Identify which cell holds the provided text, then report its [x, y] central coordinate. 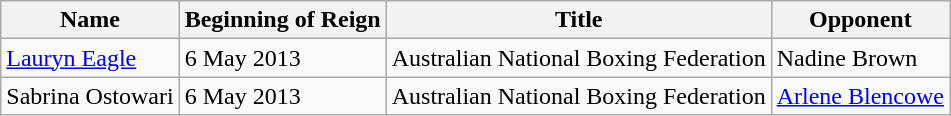
Arlene Blencowe [860, 96]
Beginning of Reign [282, 20]
Nadine Brown [860, 58]
Opponent [860, 20]
Lauryn Eagle [90, 58]
Sabrina Ostowari [90, 96]
Name [90, 20]
Title [578, 20]
